Search for the cell housing the specified text and yield its [x, y] center coordinate. 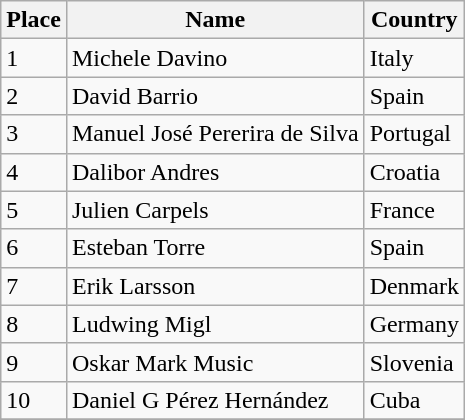
1 [34, 58]
Country [414, 20]
8 [34, 324]
Croatia [414, 172]
10 [34, 400]
Denmark [414, 286]
Erik Larsson [215, 286]
9 [34, 362]
Portugal [414, 134]
Cuba [414, 400]
3 [34, 134]
Daniel G Pérez Hernández [215, 400]
David Barrio [215, 96]
6 [34, 248]
Oskar Mark Music [215, 362]
5 [34, 210]
Julien Carpels [215, 210]
Italy [414, 58]
Slovenia [414, 362]
Ludwing Migl [215, 324]
Name [215, 20]
Esteban Torre [215, 248]
Place [34, 20]
Germany [414, 324]
7 [34, 286]
2 [34, 96]
Dalibor Andres [215, 172]
4 [34, 172]
Michele Davino [215, 58]
France [414, 210]
Manuel José Pererira de Silva [215, 134]
